Detect which cell encompasses the target text, then output its (X, Y) center coordinate. 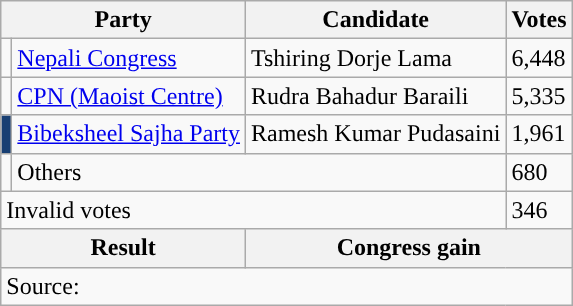
Result (124, 248)
680 (539, 172)
Rudra Bahadur Baraili (376, 96)
Tshiring Dorje Lama (376, 58)
Invalid votes (254, 210)
Congress gain (410, 248)
CPN (Maoist Centre) (129, 96)
Party (124, 20)
346 (539, 210)
Bibeksheel Sajha Party (129, 134)
Ramesh Kumar Pudasaini (376, 134)
Others (259, 172)
6,448 (539, 58)
Votes (539, 20)
5,335 (539, 96)
Candidate (376, 20)
Nepali Congress (129, 58)
1,961 (539, 134)
Source: (286, 286)
